Pinpoint the cell where the given text exists, returning its (X, Y) midpoint coordinate. 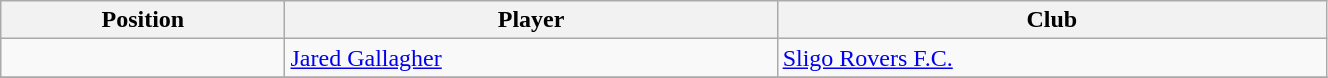
Sligo Rovers F.C. (1052, 58)
Jared Gallagher (531, 58)
Club (1052, 20)
Position (143, 20)
Player (531, 20)
